Search for the cell housing the specified text and yield its (x, y) center coordinate. 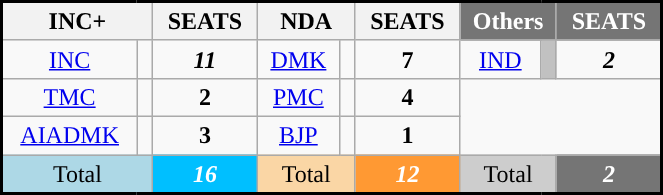
16 (206, 174)
NDA (306, 22)
Others (508, 22)
PMC (298, 97)
12 (408, 174)
IND (500, 59)
TMC (70, 97)
AIADMK (70, 135)
BJP (298, 135)
1 (408, 135)
DMK (298, 59)
INC (70, 59)
3 (206, 135)
4 (408, 97)
11 (206, 59)
7 (408, 59)
INC+ (78, 22)
